Identify which cell holds the provided text, then report its [X, Y] central coordinate. 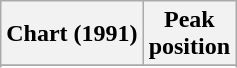
Chart (1991) [72, 34]
Peakposition [189, 34]
